Identify which cell holds the provided text, then report its [x, y] central coordinate. 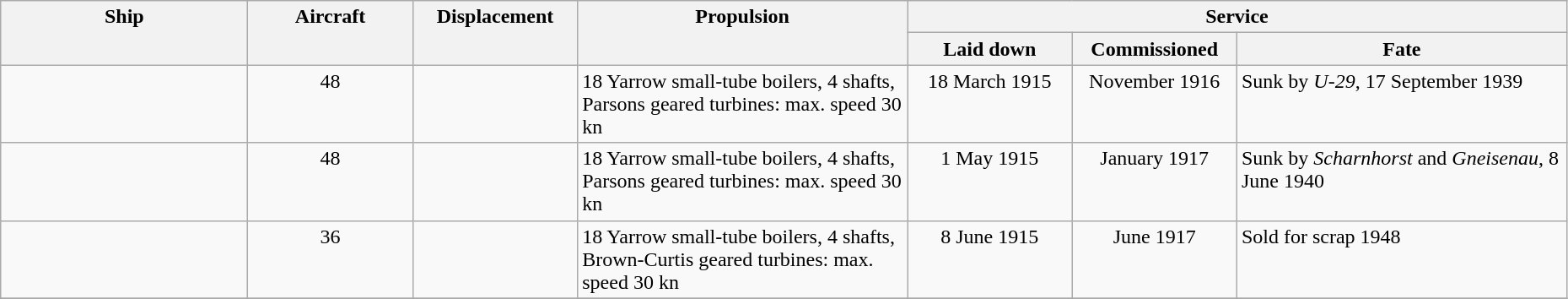
Sunk by U-29, 17 September 1939 [1402, 104]
Sunk by Scharnhorst and Gneisenau, 8 June 1940 [1402, 182]
Ship [125, 33]
1 May 1915 [990, 182]
Fate [1402, 49]
36 [331, 259]
Sold for scrap 1948 [1402, 259]
18 Yarrow small-tube boilers, 4 shafts, Brown-Curtis geared turbines: max. speed 30 kn [742, 259]
8 June 1915 [990, 259]
Commissioned [1154, 49]
Aircraft [331, 33]
June 1917 [1154, 259]
November 1916 [1154, 104]
Displacement [494, 33]
Laid down [990, 49]
Propulsion [742, 33]
January 1917 [1154, 182]
Service [1237, 17]
18 March 1915 [990, 104]
